From the cell containing the given text, extract its center point as (X, Y) coordinate. 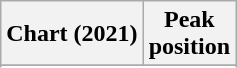
Chart (2021) (72, 34)
Peak position (189, 34)
